Return [x, y] of the center of cell containing provided text 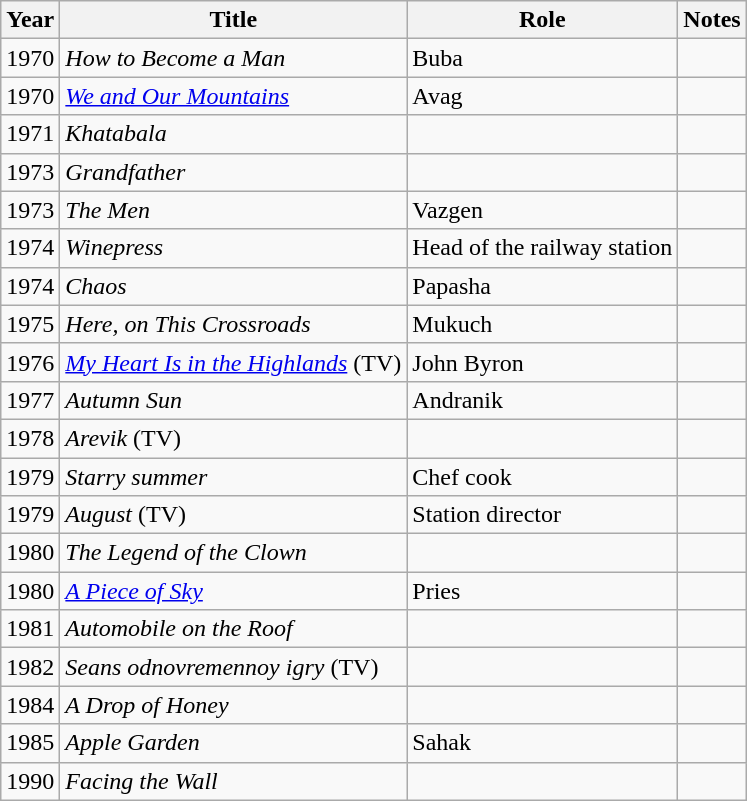
Mukuch [542, 324]
1982 [30, 667]
Year [30, 20]
A Piece of Sky [234, 591]
1975 [30, 324]
1981 [30, 629]
Sahak [542, 743]
A Drop of Honey [234, 705]
Chaos [234, 286]
Chef cook [542, 477]
Here, on This Crossroads [234, 324]
Starry summer [234, 477]
Automobile on the Roof [234, 629]
Autumn Sun [234, 400]
Role [542, 20]
Winepress [234, 248]
John Byron [542, 362]
My Heart Is in the Highlands (TV) [234, 362]
Head of the railway station [542, 248]
How to Become a Man [234, 58]
1976 [30, 362]
We and Our Mountains [234, 96]
1977 [30, 400]
The Legend of the Clown [234, 553]
1978 [30, 438]
Khatabala [234, 134]
Facing the Wall [234, 781]
1985 [30, 743]
August (TV) [234, 515]
Notes [712, 20]
Station director [542, 515]
The Men [234, 210]
Arevik (TV) [234, 438]
1984 [30, 705]
Apple Garden [234, 743]
Avag [542, 96]
1971 [30, 134]
Papasha [542, 286]
Seans odnovremennoy igry (TV) [234, 667]
Grandfather [234, 172]
Pries [542, 591]
Andranik [542, 400]
Vazgen [542, 210]
1990 [30, 781]
Title [234, 20]
Buba [542, 58]
